For the text-containing cell, return its midpoint in [X, Y] coordinate format. 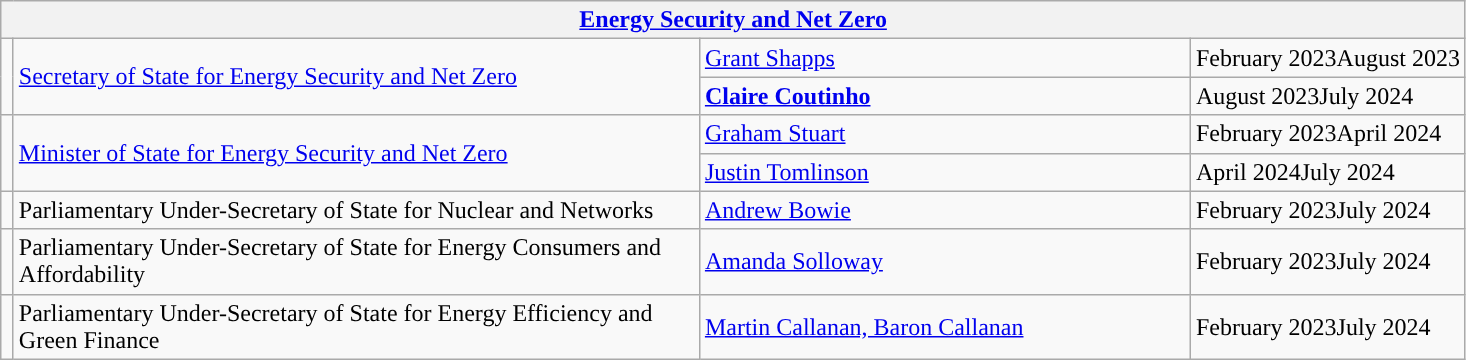
Secretary of State for Energy Security and Net Zero [356, 77]
Energy Security and Net Zero [734, 20]
August 2023July 2024 [1328, 96]
Justin Tomlinson [944, 172]
Graham Stuart [944, 134]
Parliamentary Under-Secretary of State for Energy Efficiency and Green Finance [356, 326]
Claire Coutinho [944, 96]
Martin Callanan, Baron Callanan [944, 326]
February 2023April 2024 [1328, 134]
Parliamentary Under-Secretary of State for Energy Consumers and Affordability [356, 262]
April 2024July 2024 [1328, 172]
Minister of State for Energy Security and Net Zero [356, 153]
Grant Shapps [944, 58]
February 2023August 2023 [1328, 58]
Andrew Bowie [944, 210]
Amanda Solloway [944, 262]
Parliamentary Under-Secretary of State for Nuclear and Networks [356, 210]
